Find where the given text appears and provide that cell's center as [x, y] coordinate. 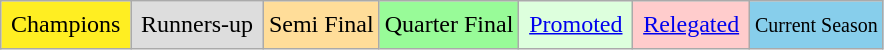
Runners-up [198, 25]
Quarter Final [449, 25]
Champions [66, 25]
Promoted [576, 25]
Relegated [692, 25]
Current Season [816, 25]
Semi Final [321, 25]
